Locate the cell with the specified text and output its (x, y) center coordinate. 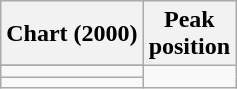
Peakposition (189, 34)
Chart (2000) (72, 34)
